Determine the (X, Y) coordinate at the center of the cell enclosing the given text.  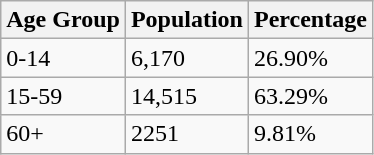
26.90% (310, 58)
Population (186, 20)
15-59 (64, 96)
63.29% (310, 96)
2251 (186, 134)
6,170 (186, 58)
60+ (64, 134)
Age Group (64, 20)
14,515 (186, 96)
Percentage (310, 20)
0-14 (64, 58)
9.81% (310, 134)
